Find where the given text appears and provide that cell's center as (x, y) coordinate. 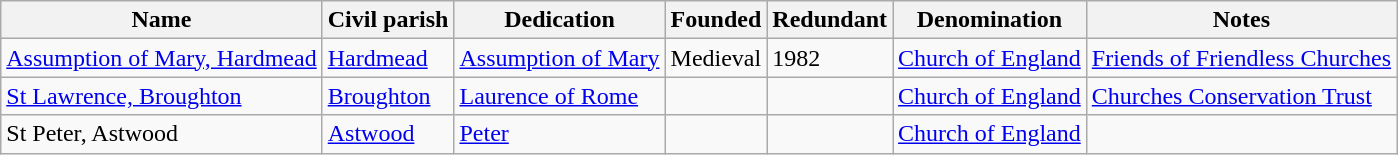
Name (162, 20)
Broughton (388, 96)
Assumption of Mary (560, 58)
Denomination (990, 20)
St Peter, Astwood (162, 134)
Friends of Friendless Churches (1241, 58)
Medieval (716, 58)
Notes (1241, 20)
St Lawrence, Broughton (162, 96)
Astwood (388, 134)
Hardmead (388, 58)
Assumption of Mary, Hardmead (162, 58)
Churches Conservation Trust (1241, 96)
Founded (716, 20)
Laurence of Rome (560, 96)
1982 (830, 58)
Civil parish (388, 20)
Dedication (560, 20)
Peter (560, 134)
Redundant (830, 20)
